Scan for the cell matching the given text and deliver its [X, Y] coordinate at center. 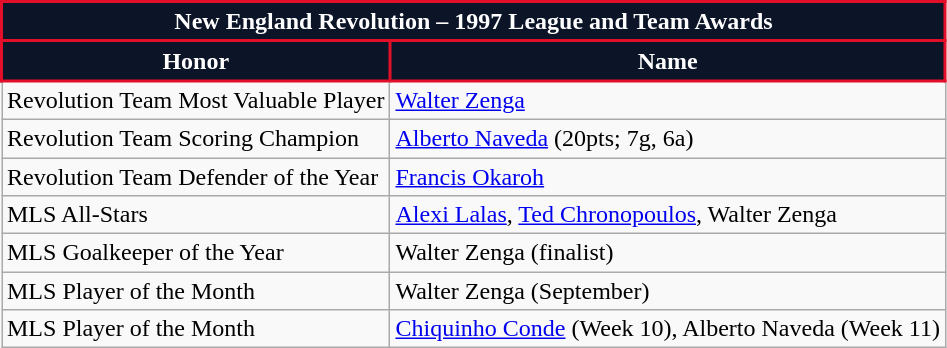
MLS Goalkeeper of the Year [196, 253]
Chiquinho Conde (Week 10), Alberto Naveda (Week 11) [668, 329]
Revolution Team Scoring Champion [196, 138]
New England Revolution – 1997 League and Team Awards [474, 22]
Walter Zenga (finalist) [668, 253]
Alexi Lalas, Ted Chronopoulos, Walter Zenga [668, 215]
MLS All-Stars [196, 215]
Revolution Team Defender of the Year [196, 177]
Walter Zenga [668, 100]
Revolution Team Most Valuable Player [196, 100]
Alberto Naveda (20pts; 7g, 6a) [668, 138]
Walter Zenga (September) [668, 291]
Name [668, 61]
Honor [196, 61]
Francis Okaroh [668, 177]
